Identify which cell holds the provided text, then report its (X, Y) central coordinate. 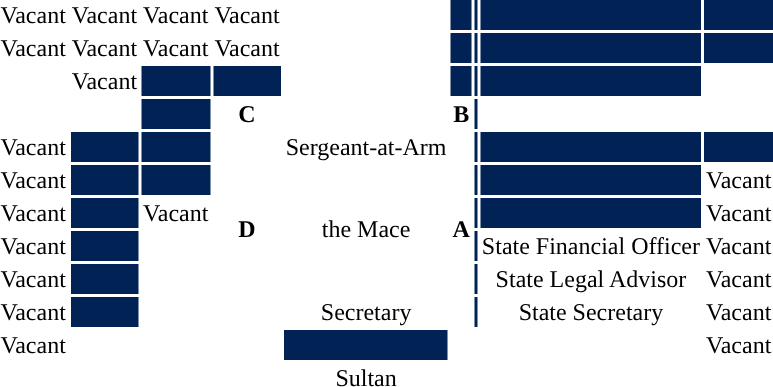
A (461, 230)
Sergeant-at-Arm (366, 147)
State Legal Advisor (590, 279)
State Secretary (590, 312)
Secretary (366, 312)
C (247, 114)
State Financial Officer (590, 246)
D (247, 230)
the Mace (366, 230)
B (461, 114)
